Return the [x, y] coordinate for the center point of the cell that contains the specified text.  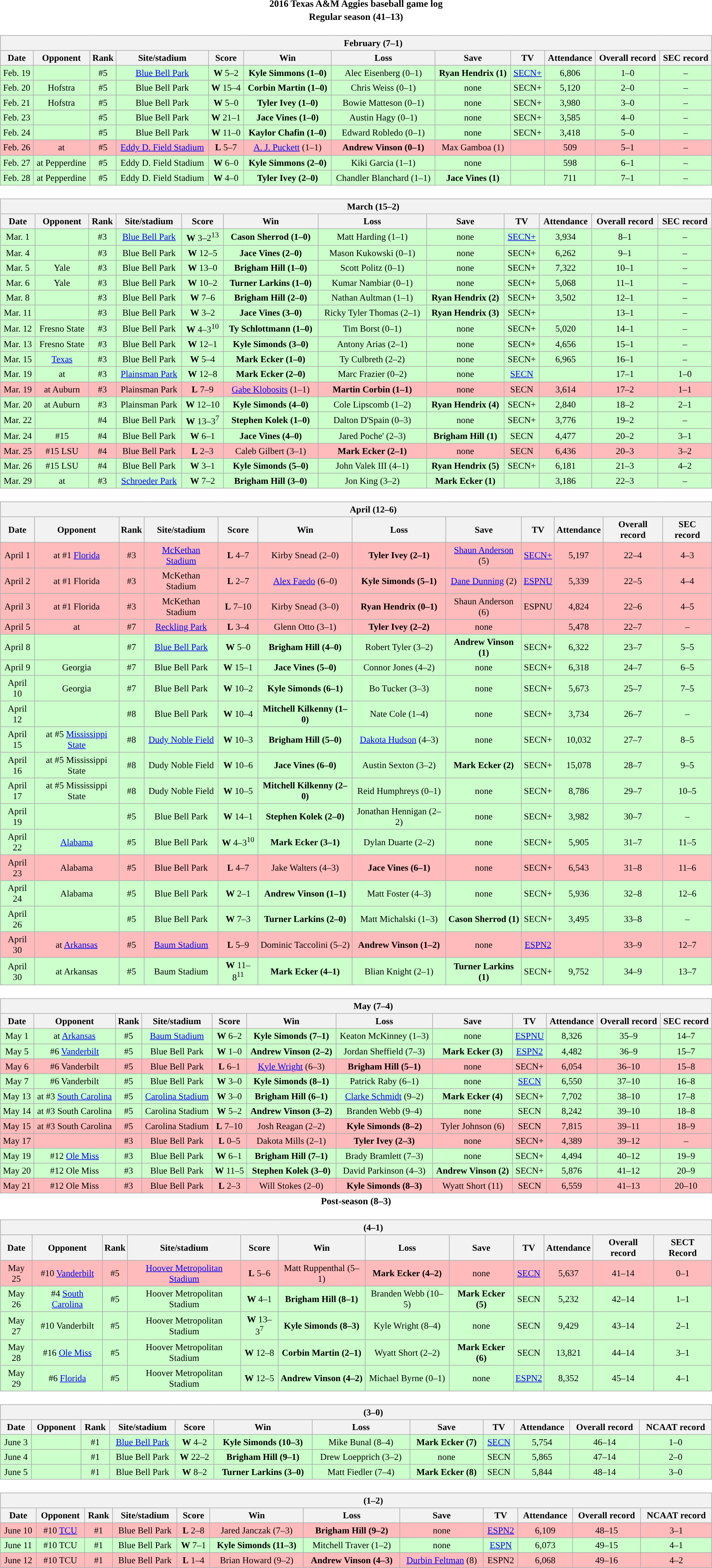
Jake Walters (4–3) [305, 867]
March (15–2) [356, 206]
5,478 [578, 627]
5–0 [628, 133]
April 23 [17, 867]
6,054 [572, 1066]
15–8 [686, 1066]
Mark Ecker (5) [481, 1299]
May 1 [17, 1036]
W 8–2 [195, 1472]
5,936 [578, 894]
Andrew Vinson (1–2) [399, 945]
W 3–213 [203, 237]
26–7 [633, 714]
22–4 [633, 555]
3,502 [565, 298]
Edward Robledo (0–1) [383, 133]
May 29 [17, 1378]
Glenn Otto (3–1) [305, 627]
Matt Foster (4–3) [399, 894]
#6 Florida [67, 1378]
John Valek III (4–1) [373, 466]
Andrew Vinson (0–1) [383, 147]
Jace Vines (4–0) [271, 436]
5,673 [578, 688]
#16 Ole Miss [67, 1353]
(3–0) [356, 1412]
Connor Jones (4–2) [399, 668]
7–1 [628, 178]
48–15 [606, 1530]
Corbin Martin (1–0) [288, 88]
5,232 [569, 1299]
Chris Weiss (0–1) [383, 88]
Feb. 28 [17, 178]
Turner Larkins (3–0) [263, 1472]
Corbin Martin (2–1) [322, 1353]
5,754 [542, 1442]
Jace Vines (6–0) [305, 765]
4–5 [687, 607]
L 5–6 [259, 1274]
Austin Hagy (0–1) [383, 118]
Turner Larkins (2–0) [305, 919]
June 10 [18, 1530]
Jace Vines (6–1) [399, 867]
Brigham Hill (1–0) [271, 268]
Kirby Snead (2–0) [305, 555]
31–8 [633, 867]
43–14 [623, 1325]
Kyle Simonds (4–0) [271, 404]
15,078 [578, 765]
Brigham Hill (9–1) [263, 1457]
April (12–6) [356, 509]
Feb. 23 [17, 118]
L 2–8 [193, 1530]
8–1 [625, 237]
Bo Tucker (3–3) [399, 688]
Gabe Klobosits (1–1) [271, 389]
May 27 [17, 1325]
W 13–0 [203, 268]
Mark Ecker (3–1) [305, 842]
Mar. 5 [18, 268]
A. J. Puckett (1–1) [288, 147]
21–3 [625, 466]
5,637 [569, 1274]
Schroeder Park [149, 481]
Turner Larkins (1–0) [271, 283]
22–3 [625, 481]
6,322 [578, 647]
39–11 [629, 1126]
42–14 [623, 1299]
3,734 [578, 714]
9–1 [625, 253]
W 11–0 [226, 133]
Kyle Wright (8–4) [407, 1325]
Kyle Simmons (1–0) [288, 73]
Cason Sherrod (1) [484, 919]
3,614 [565, 389]
June 12 [18, 1560]
W 1–0 [230, 1051]
28–7 [633, 765]
Nate Cole (1–4) [399, 714]
W 12–10 [203, 404]
3,418 [570, 133]
February (7–1) [356, 43]
Tim Borst (0–1) [373, 328]
W 11–5 [230, 1171]
18–9 [686, 1126]
Mark Ecker (1) [465, 481]
Andrew Vinson (1–1) [305, 894]
44–14 [623, 1353]
Mason Kukowski (0–1) [373, 253]
35–9 [629, 1036]
Keaton McKinney (1–3) [384, 1036]
41–14 [623, 1274]
6,262 [565, 253]
8,352 [569, 1378]
6,559 [572, 1186]
3–2 [685, 451]
L 2–7 [238, 581]
Jared Poche' (2–3) [373, 436]
20–9 [686, 1171]
5,844 [542, 1472]
W 3–2 [203, 312]
22–5 [633, 581]
Tyler Ivey (2–3) [384, 1141]
16–1 [625, 359]
April 16 [17, 765]
Ryan Hendrix (1) [473, 73]
4,477 [565, 436]
Mar. 15 [18, 359]
April 3 [17, 607]
6–1 [628, 163]
36–9 [629, 1051]
19–2 [625, 420]
Nathan Aultman (1–1) [373, 298]
Will Stokes (2–0) [292, 1186]
33–9 [633, 945]
April 9 [17, 668]
Brigham Hill (3–0) [271, 481]
45–14 [623, 1378]
May (7–4) [356, 1006]
April 1 [17, 555]
Feb. 20 [17, 88]
Texas [62, 359]
Kyle Simmons (2–0) [288, 163]
Tyler Ivey (2–0) [288, 178]
22–7 [633, 627]
Kyle Simonds (6–1) [305, 688]
#15 [62, 436]
Ty Culbreth (2–2) [373, 359]
W 3–1 [203, 466]
5,068 [565, 283]
Scott Politz (0–1) [373, 268]
10–5 [687, 790]
6,073 [545, 1545]
Jon King (3–2) [373, 481]
Dane Dunning (2) [484, 581]
June 11 [18, 1545]
Matt Fiedler (7–4) [361, 1472]
Kiki Garcia (1–1) [383, 163]
3,982 [578, 817]
33–8 [633, 919]
W 7–3 [238, 919]
Dakota Hudson (4–3) [399, 739]
Kyle Simonds (7–1) [292, 1036]
Kyle Wright (6–3) [292, 1066]
22–6 [633, 607]
Brigham Hill (5–0) [305, 739]
June 5 [16, 1472]
29–7 [633, 790]
19–9 [686, 1156]
13,821 [569, 1353]
4–4 [687, 581]
4–0 [628, 118]
27–7 [633, 739]
Kyle Simonds (5–1) [399, 581]
6,318 [578, 668]
Mitchell Kilkenny (2–0) [305, 790]
Josh Reagan (2–2) [292, 1126]
April 8 [17, 647]
Mar. 24 [18, 436]
39–12 [629, 1141]
Brian Howard (9–2) [257, 1560]
W 12–1 [203, 344]
3,495 [578, 919]
Mar. 11 [18, 312]
12–6 [687, 894]
April 26 [17, 919]
Mitchell Traver (1–2) [352, 1545]
23–7 [633, 647]
Kyle Simonds (3–0) [271, 344]
Mar. 12 [18, 328]
Mark Ecker (4–1) [305, 972]
Brigham Hill (7–1) [292, 1156]
Andrew Vinson (4–2) [322, 1378]
9,429 [569, 1325]
Brigham Hill (6–1) [292, 1096]
39–10 [629, 1111]
Mitchell Kilkenny (1–0) [305, 714]
9–5 [687, 765]
June 3 [16, 1442]
12–7 [687, 945]
Jace Vines (1) [473, 178]
4–3 [687, 555]
April 17 [17, 790]
W 4–2 [195, 1442]
509 [570, 147]
6,550 [572, 1081]
5,865 [542, 1457]
Branden Webb (10–5) [407, 1299]
6,965 [565, 359]
Brigham Hill (4–0) [305, 647]
Ryan Hendrix (4) [465, 404]
April 10 [17, 688]
Michael Byrne (0–1) [407, 1378]
6,543 [578, 867]
May 7 [17, 1081]
Martin Corbin (1–1) [373, 389]
17–8 [686, 1096]
4,482 [572, 1051]
Mark Ecker (1–0) [271, 359]
W 11–811 [238, 972]
Turner Larkins (1) [484, 972]
W 6–2 [230, 1036]
Andrew Vinson (2) [473, 1171]
3,186 [565, 481]
Matt Ruppenthal (5–1) [322, 1274]
15–7 [686, 1051]
Mark Ecker (7) [447, 1442]
May 5 [17, 1051]
5,905 [578, 842]
Max Gamboa (1) [473, 147]
8,326 [572, 1036]
Tyler Ivey (2–2) [399, 627]
W 5–4 [203, 359]
48–14 [605, 1472]
Mar. 8 [18, 298]
April 19 [17, 817]
31–7 [633, 842]
W 10–3 [238, 739]
2,840 [565, 404]
40–12 [629, 1156]
24–7 [633, 668]
Mar. 6 [18, 283]
Ryan Hendrix (2) [465, 298]
Brigham Hill (1) [465, 436]
Jordan Sheffield (7–3) [384, 1051]
6,436 [565, 451]
Feb. 19 [17, 73]
6–5 [687, 668]
3,980 [570, 103]
Andrew Vinson (1) [484, 647]
W 7–1 [193, 1545]
6,068 [545, 1560]
Chandler Blanchard (1–1) [383, 178]
Wyatt Short (2–2) [407, 1353]
3,585 [570, 118]
Mar. 1 [18, 237]
7,702 [572, 1096]
6,806 [570, 73]
Kyle Simonds (5–0) [271, 466]
5,020 [565, 328]
Mark Ecker (2–1) [373, 451]
Feb. 24 [17, 133]
Clarke Schmidt (9–2) [384, 1096]
3,776 [565, 420]
Shaun Anderson (5) [484, 555]
Ricky Tyler Thomas (2–1) [373, 312]
Jace Vines (2–0) [271, 253]
Mark Ecker (3) [473, 1051]
Cole Lipscomb (1–2) [373, 404]
Reckling Park [181, 627]
25–7 [633, 688]
3,934 [565, 237]
Mark Ecker (8) [447, 1472]
12–1 [625, 298]
May 15 [17, 1126]
7,322 [565, 268]
4,494 [572, 1156]
W 2–1 [238, 894]
May 6 [17, 1066]
April 5 [17, 627]
Caleb Gilbert (3–1) [271, 451]
W 7–2 [203, 481]
W 4–1 [259, 1299]
Antony Arias (2–1) [373, 344]
20–3 [625, 451]
Mar. 26 [18, 466]
18–2 [625, 404]
11–5 [687, 842]
Mike Bunal (8–4) [361, 1442]
Mark Ecker (2–0) [271, 374]
4,389 [572, 1141]
Mark Ecker (2) [484, 765]
Feb. 21 [17, 103]
David Parkinson (4–3) [384, 1171]
Brigham Hill (2–0) [271, 298]
9,752 [578, 972]
10,032 [578, 739]
Andrew Vinson (3–2) [292, 1111]
Kaylor Chafin (1–0) [288, 133]
8,786 [578, 790]
32–8 [633, 894]
L 7–9 [203, 389]
Mark Ecker (6) [481, 1353]
Bowie Matteson (0–1) [383, 103]
17–1 [625, 374]
Stephen Kolek (2–0) [305, 817]
Feb. 26 [17, 147]
Mar. 29 [18, 481]
4,824 [578, 607]
Kirby Snead (3–0) [305, 607]
5,120 [570, 88]
Kyle Simonds (11–3) [257, 1545]
May 17 [17, 1141]
0–1 [683, 1274]
Stephen Kolek (1–0) [271, 420]
Tyler Johnson (6) [473, 1126]
5,197 [578, 555]
Tyler Ivey (1–0) [288, 103]
41–12 [629, 1171]
Ryan Hendrix (5) [465, 466]
Dominic Taccolini (5–2) [305, 945]
W 6–0 [226, 163]
Ryan Hendrix (0–1) [399, 607]
(4–1) [356, 1227]
47–14 [605, 1457]
10–1 [625, 268]
11–1 [625, 283]
Alex Faedo (6–0) [305, 581]
Patrick Raby (6–1) [384, 1081]
14–7 [686, 1036]
Jace Vines (5–0) [305, 668]
Wyatt Short (11) [473, 1186]
5–1 [628, 147]
Durbin Feltman (8) [441, 1560]
20–10 [686, 1186]
W 7–6 [203, 298]
W 15–1 [238, 668]
Jared Janczak (7–3) [257, 1530]
Jace Vines (1–0) [288, 118]
36–10 [629, 1066]
W 22–2 [195, 1457]
15–1 [625, 344]
Feb. 27 [17, 163]
W 4–0 [226, 178]
30–7 [633, 817]
April 12 [17, 714]
Jace Vines (3–0) [271, 312]
Drew Loepprich (3–2) [361, 1457]
Jonathan Hennigan (2–2) [399, 817]
Tyler Ivey (2–1) [399, 555]
Dalton D'Spain (0–3) [373, 420]
20–2 [625, 436]
Matt Michalski (1–3) [399, 919]
13–7 [687, 972]
Kumar Nambiar (0–1) [373, 283]
Mar. 25 [18, 451]
June 4 [16, 1457]
May 26 [17, 1299]
#4 South Carolina [67, 1299]
W 21–1 [226, 118]
18–8 [686, 1111]
Andrew Vinson (2–2) [292, 1051]
49–16 [606, 1560]
Shaun Anderson (6) [484, 607]
ESPN [501, 1545]
Matt Harding (1–1) [373, 237]
13–1 [625, 312]
Cason Sherrod (1–0) [271, 237]
Ty Schlottmann (1–0) [271, 328]
May 25 [17, 1274]
L 0–5 [230, 1141]
6,181 [565, 466]
Kyle Simonds (10–3) [263, 1442]
L 5–9 [238, 945]
L 3–4 [238, 627]
7,815 [572, 1126]
Brady Bramlett (7–3) [384, 1156]
6,109 [545, 1530]
Ryan Hendrix (3) [465, 312]
L 6–1 [230, 1066]
April 15 [17, 739]
W 10–4 [238, 714]
Brigham Hill (8–1) [322, 1299]
38–10 [629, 1096]
L 5–7 [226, 147]
Reid Humphreys (0–1) [399, 790]
Stephen Kolek (3–0) [292, 1171]
Branden Webb (9–4) [384, 1111]
May 28 [17, 1353]
Mar. 13 [18, 344]
17–2 [625, 389]
May 19 [17, 1156]
5,339 [578, 581]
Mar. 20 [18, 404]
Mark Ecker (4–2) [407, 1274]
Kyle Simonds (8–2) [384, 1126]
5–5 [687, 647]
711 [570, 178]
April 24 [17, 894]
Dylan Duarte (2–2) [399, 842]
Alec Eisenberg (0–1) [383, 73]
Mar. 22 [18, 420]
Marc Frazier (0–2) [373, 374]
May 21 [17, 1186]
SECT Record [683, 1248]
W 10–5 [238, 790]
W 10–6 [238, 765]
Robert Tyler (3–2) [399, 647]
8–5 [687, 739]
May 14 [17, 1111]
Mark Ecker (4) [473, 1096]
46–14 [605, 1442]
14–1 [625, 328]
Kyle Simonds (8–1) [292, 1081]
7–5 [687, 688]
34–9 [633, 972]
49–15 [606, 1545]
(1–2) [356, 1500]
April 2 [17, 581]
11–6 [687, 867]
8,242 [572, 1111]
37–10 [629, 1081]
Mar. 4 [18, 253]
May 13 [17, 1096]
Brigham Hill (9–2) [352, 1530]
4,656 [565, 344]
Dakota Mills (2–1) [292, 1141]
Andrew Vinson (4–3) [352, 1560]
W 14–1 [238, 817]
L 1–4 [193, 1560]
5,876 [572, 1171]
598 [570, 163]
41–13 [629, 1186]
16–8 [686, 1081]
Blian Knight (2–1) [399, 972]
W 15–4 [226, 88]
April 22 [17, 842]
May 20 [17, 1171]
Austin Sexton (3–2) [399, 765]
Brigham Hill (5–1) [384, 1066]
